For the text-containing cell, return its midpoint in [x, y] coordinate format. 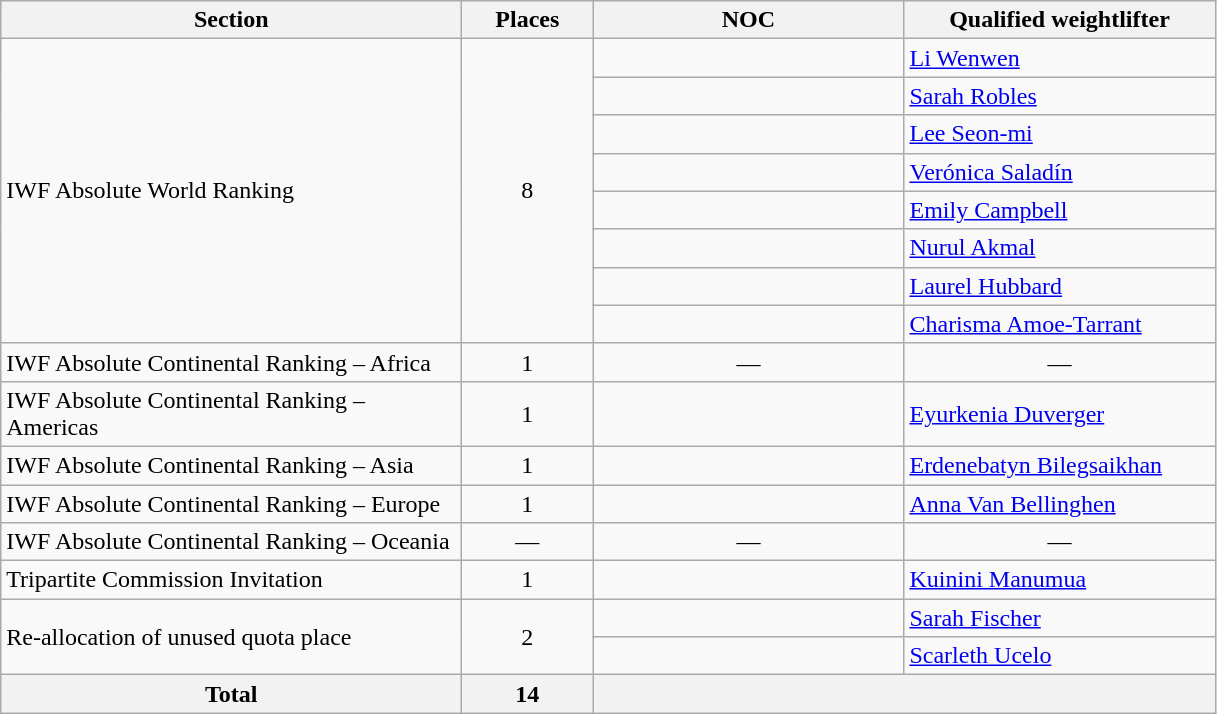
Li Wenwen [1060, 58]
Qualified weightlifter [1060, 20]
Sarah Fischer [1060, 618]
IWF Absolute Continental Ranking – Americas [232, 414]
2 [528, 637]
IWF Absolute Continental Ranking – Africa [232, 362]
Laurel Hubbard [1060, 286]
14 [528, 694]
Verónica Saladín [1060, 172]
Total [232, 694]
Tripartite Commission Invitation [232, 580]
Charisma Amoe-Tarrant [1060, 324]
IWF Absolute Continental Ranking – Asia [232, 465]
Erdenebatyn Bilegsaikhan [1060, 465]
Nurul Akmal [1060, 248]
Anna Van Bellinghen [1060, 503]
Scarleth Ucelo [1060, 656]
IWF Absolute World Ranking [232, 191]
Sarah Robles [1060, 96]
8 [528, 191]
Re-allocation of unused quota place [232, 637]
IWF Absolute Continental Ranking – Oceania [232, 542]
NOC [748, 20]
IWF Absolute Continental Ranking – Europe [232, 503]
Section [232, 20]
Places [528, 20]
Emily Campbell [1060, 210]
Eyurkenia Duverger [1060, 414]
Lee Seon-mi [1060, 134]
Kuinini Manumua [1060, 580]
